Return the (x, y) coordinate for the center point of the cell that contains the specified text.  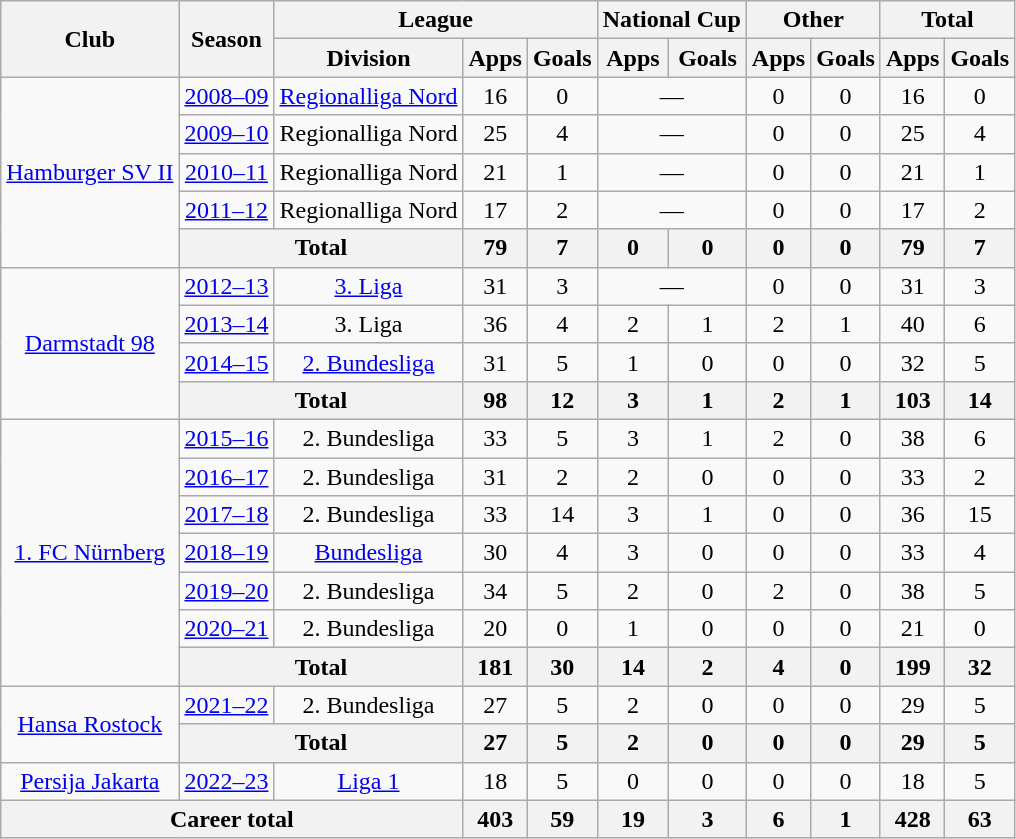
2009–10 (226, 134)
19 (633, 819)
Season (226, 39)
Career total (232, 819)
2018–19 (226, 553)
34 (495, 591)
2017–18 (226, 515)
403 (495, 819)
103 (912, 400)
National Cup (672, 20)
15 (980, 515)
2019–20 (226, 591)
Other (813, 20)
2008–09 (226, 96)
2020–21 (226, 629)
20 (495, 629)
Club (90, 39)
2022–23 (226, 781)
Persija Jakarta (90, 781)
2012–13 (226, 286)
Hamburger SV II (90, 172)
98 (495, 400)
59 (562, 819)
181 (495, 667)
Darmstadt 98 (90, 343)
Liga 1 (368, 781)
12 (562, 400)
2014–15 (226, 362)
2016–17 (226, 477)
2011–12 (226, 210)
Hansa Rostock (90, 724)
2013–14 (226, 324)
63 (980, 819)
1. FC Nürnberg (90, 552)
428 (912, 819)
40 (912, 324)
199 (912, 667)
Division (368, 58)
Bundesliga (368, 553)
2010–11 (226, 172)
2021–22 (226, 705)
League (436, 20)
2015–16 (226, 438)
